From the cell containing the given text, extract its center point as [X, Y] coordinate. 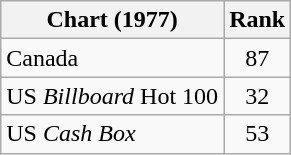
US Billboard Hot 100 [112, 96]
Rank [258, 20]
Chart (1977) [112, 20]
32 [258, 96]
87 [258, 58]
Canada [112, 58]
US Cash Box [112, 134]
53 [258, 134]
